Identify which cell holds the provided text, then report its [X, Y] central coordinate. 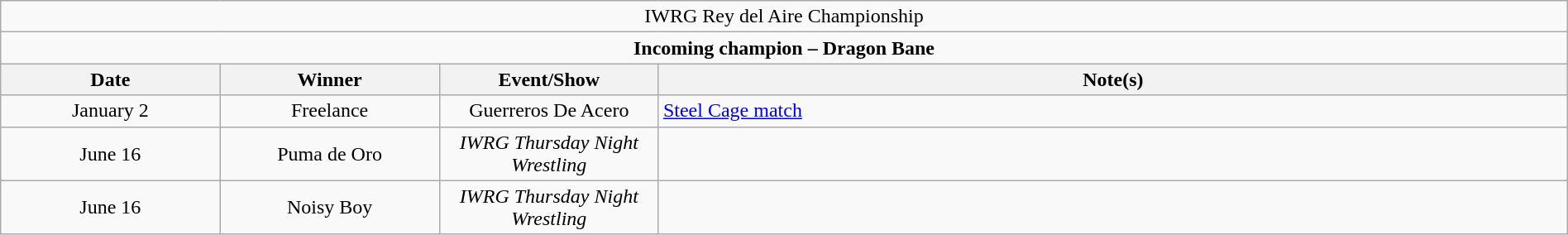
IWRG Rey del Aire Championship [784, 17]
Winner [329, 79]
Event/Show [549, 79]
Puma de Oro [329, 154]
Date [111, 79]
Noisy Boy [329, 207]
Incoming champion – Dragon Bane [784, 48]
January 2 [111, 111]
Freelance [329, 111]
Note(s) [1113, 79]
Steel Cage match [1113, 111]
Guerreros De Acero [549, 111]
